Locate the cell with the specified text and output its [x, y] center coordinate. 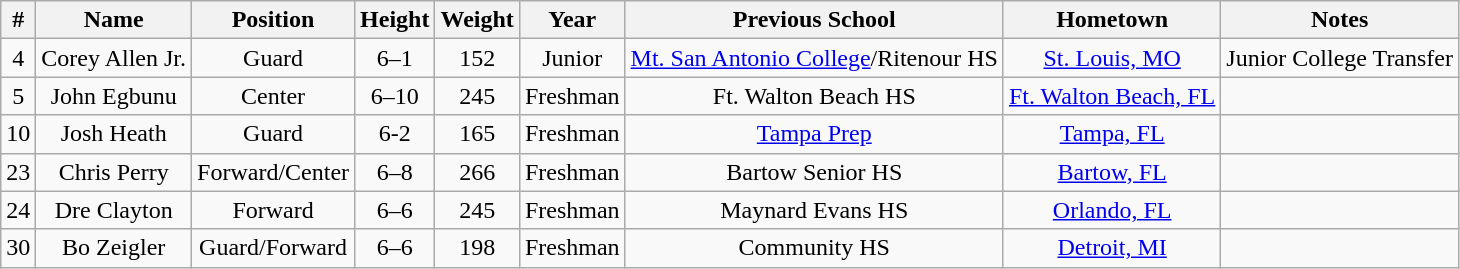
Junior College Transfer [1340, 58]
6–10 [395, 96]
165 [477, 134]
John Egbunu [114, 96]
Position [274, 20]
Forward/Center [274, 172]
Bartow, FL [1112, 172]
Guard/Forward [274, 248]
4 [18, 58]
Weight [477, 20]
# [18, 20]
Hometown [1112, 20]
Community HS [814, 248]
Name [114, 20]
Notes [1340, 20]
Height [395, 20]
5 [18, 96]
24 [18, 210]
Dre Clayton [114, 210]
Orlando, FL [1112, 210]
Maynard Evans HS [814, 210]
Josh Heath [114, 134]
Bo Zeigler [114, 248]
10 [18, 134]
152 [477, 58]
St. Louis, MO [1112, 58]
6–8 [395, 172]
Year [572, 20]
Junior [572, 58]
Previous School [814, 20]
198 [477, 248]
Center [274, 96]
266 [477, 172]
Detroit, MI [1112, 248]
Forward [274, 210]
6–1 [395, 58]
Tampa Prep [814, 134]
Tampa, FL [1112, 134]
Ft. Walton Beach HS [814, 96]
6-2 [395, 134]
Bartow Senior HS [814, 172]
Mt. San Antonio College/Ritenour HS [814, 58]
Chris Perry [114, 172]
30 [18, 248]
23 [18, 172]
Ft. Walton Beach, FL [1112, 96]
Corey Allen Jr. [114, 58]
